Pinpoint the cell where the given text exists, returning its [x, y] midpoint coordinate. 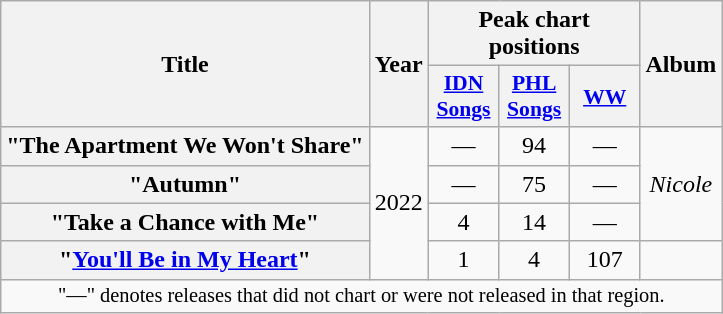
107 [604, 260]
"You'll Be in My Heart" [185, 260]
14 [534, 222]
Peak chart positions [534, 34]
WW [604, 96]
1 [464, 260]
"—" denotes releases that did not chart or were not released in that region. [362, 296]
94 [534, 146]
PHLSongs [534, 96]
Album [681, 64]
"Autumn" [185, 184]
IDNSongs [464, 96]
Year [398, 64]
2022 [398, 203]
Nicole [681, 184]
Title [185, 64]
"The Apartment We Won't Share" [185, 146]
75 [534, 184]
"Take a Chance with Me" [185, 222]
